Provide the (X, Y) coordinate of the cell's center where the given text is located.  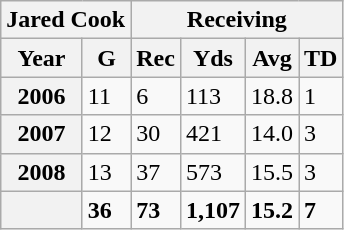
12 (106, 134)
36 (106, 210)
15.5 (272, 172)
Rec (156, 58)
1 (321, 96)
TD (321, 58)
6 (156, 96)
2008 (42, 172)
113 (212, 96)
573 (212, 172)
Yds (212, 58)
Avg (272, 58)
Year (42, 58)
7 (321, 210)
18.8 (272, 96)
11 (106, 96)
G (106, 58)
14.0 (272, 134)
Jared Cook (66, 20)
2006 (42, 96)
2007 (42, 134)
37 (156, 172)
73 (156, 210)
30 (156, 134)
421 (212, 134)
15.2 (272, 210)
1,107 (212, 210)
Receiving (237, 20)
13 (106, 172)
